Detect which cell encompasses the target text, then output its [X, Y] center coordinate. 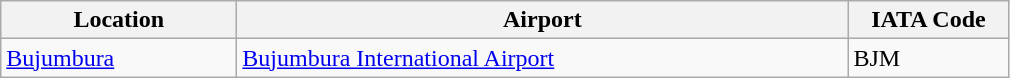
Location [119, 20]
BJM [928, 58]
Airport [542, 20]
Bujumbura [119, 58]
IATA Code [928, 20]
Bujumbura International Airport [542, 58]
